Search for the cell housing the specified text and yield its (x, y) center coordinate. 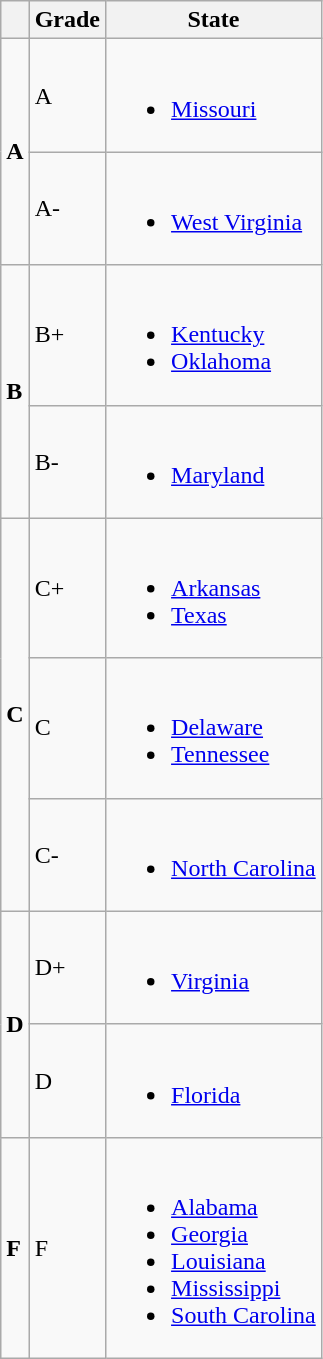
Virginia (214, 968)
A- (67, 208)
Grade (67, 20)
C+ (67, 588)
B- (67, 462)
B (15, 392)
North Carolina (214, 854)
State (214, 20)
Maryland (214, 462)
Florida (214, 1080)
D+ (67, 968)
ArkansasTexas (214, 588)
DelawareTennessee (214, 728)
West Virginia (214, 208)
KentuckyOklahoma (214, 335)
AlabamaGeorgiaLouisianaMississippiSouth Carolina (214, 1248)
C- (67, 854)
Missouri (214, 96)
B+ (67, 335)
